Output the (X, Y) coordinate of the center of the cell containing the given text.  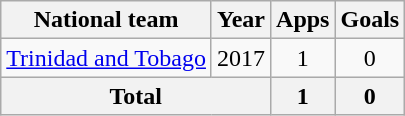
Goals (370, 20)
Trinidad and Tobago (106, 58)
Apps (303, 20)
2017 (240, 58)
Year (240, 20)
Total (136, 96)
National team (106, 20)
